From the cell containing the given text, extract its center point as (X, Y) coordinate. 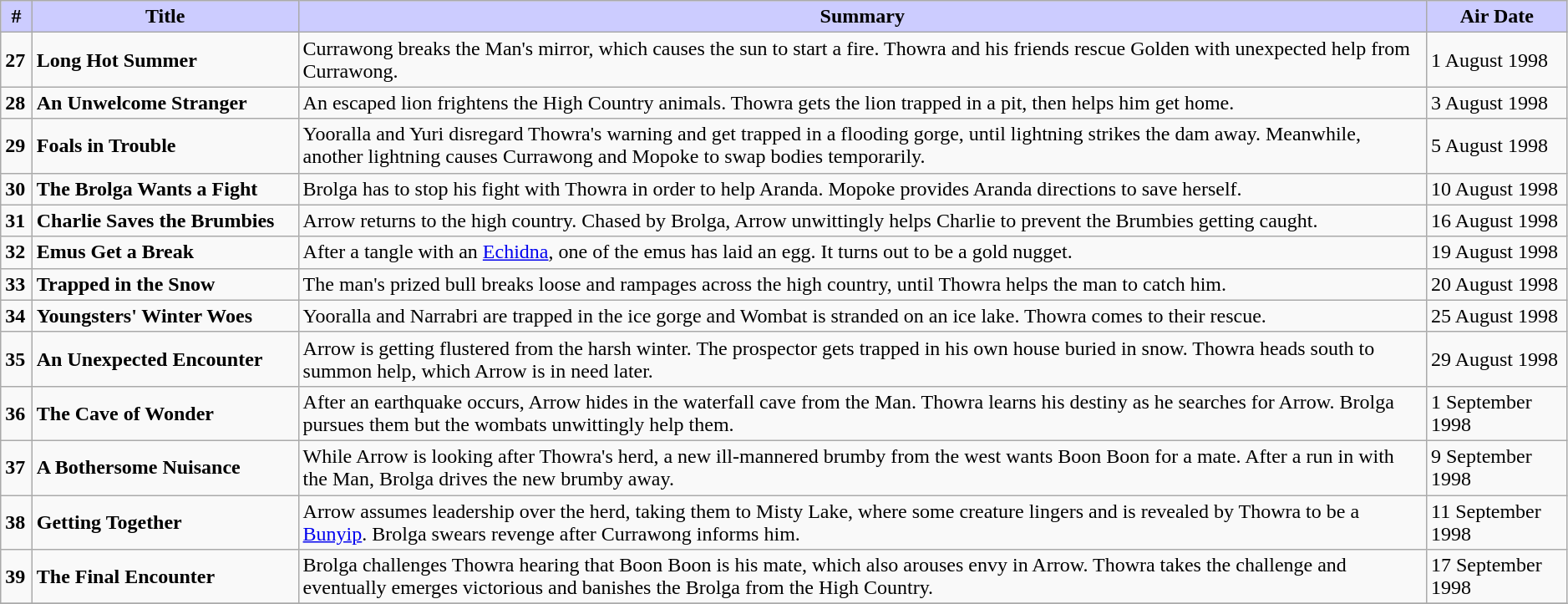
5 August 1998 (1497, 145)
36 (17, 413)
10 August 1998 (1497, 189)
An Unwelcome Stranger (165, 103)
Getting Together (165, 521)
3 August 1998 (1497, 103)
# (17, 17)
An escaped lion frightens the High Country animals. Thowra gets the lion trapped in a pit, then helps him get home. (862, 103)
31 (17, 221)
39 (17, 576)
32 (17, 252)
37 (17, 468)
1 August 1998 (1497, 60)
27 (17, 60)
28 (17, 103)
Air Date (1497, 17)
Emus Get a Break (165, 252)
29 (17, 145)
Currawong breaks the Man's mirror, which causes the sun to start a fire. Thowra and his friends rescue Golden with unexpected help from Currawong. (862, 60)
25 August 1998 (1497, 316)
The Brolga Wants a Fight (165, 189)
Trapped in the Snow (165, 284)
The man's prized bull breaks loose and rampages across the high country, until Thowra helps the man to catch him. (862, 284)
33 (17, 284)
34 (17, 316)
Foals in Trouble (165, 145)
Brolga has to stop his fight with Thowra in order to help Aranda. Mopoke provides Aranda directions to save herself. (862, 189)
After a tangle with an Echidna, one of the emus has laid an egg. It turns out to be a gold nugget. (862, 252)
The Cave of Wonder (165, 413)
17 September 1998 (1497, 576)
Long Hot Summer (165, 60)
A Bothersome Nuisance (165, 468)
The Final Encounter (165, 576)
38 (17, 521)
16 August 1998 (1497, 221)
35 (17, 359)
30 (17, 189)
Yooralla and Narrabri are trapped in the ice gorge and Wombat is stranded on an ice lake. Thowra comes to their rescue. (862, 316)
Youngsters' Winter Woes (165, 316)
20 August 1998 (1497, 284)
An Unexpected Encounter (165, 359)
11 September 1998 (1497, 521)
1 September 1998 (1497, 413)
19 August 1998 (1497, 252)
Charlie Saves the Brumbies (165, 221)
9 September 1998 (1497, 468)
Arrow returns to the high country. Chased by Brolga, Arrow unwittingly helps Charlie to prevent the Brumbies getting caught. (862, 221)
29 August 1998 (1497, 359)
Summary (862, 17)
Title (165, 17)
